From the cell containing the given text, extract its center point as [x, y] coordinate. 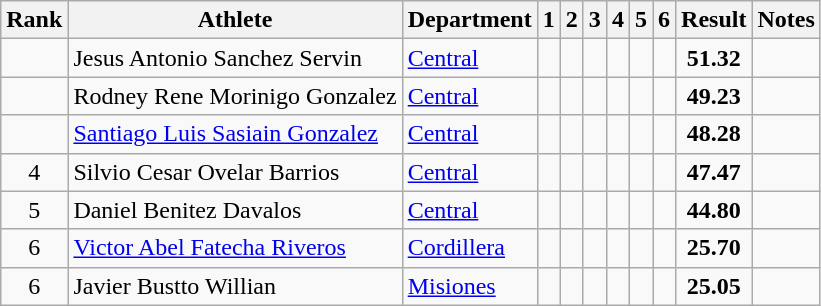
3 [594, 20]
25.05 [714, 286]
Jesus Antonio Sanchez Servin [235, 58]
Cordillera [470, 248]
Result [714, 20]
2 [572, 20]
1 [548, 20]
Misiones [470, 286]
48.28 [714, 134]
25.70 [714, 248]
Javier Bustto Willian [235, 286]
51.32 [714, 58]
Daniel Benitez Davalos [235, 210]
44.80 [714, 210]
Rodney Rene Morinigo Gonzalez [235, 96]
Silvio Cesar Ovelar Barrios [235, 172]
Notes [786, 20]
Athlete [235, 20]
49.23 [714, 96]
Santiago Luis Sasiain Gonzalez [235, 134]
Rank [34, 20]
Victor Abel Fatecha Riveros [235, 248]
Department [470, 20]
47.47 [714, 172]
